Pinpoint the cell where the given text exists, returning its [x, y] midpoint coordinate. 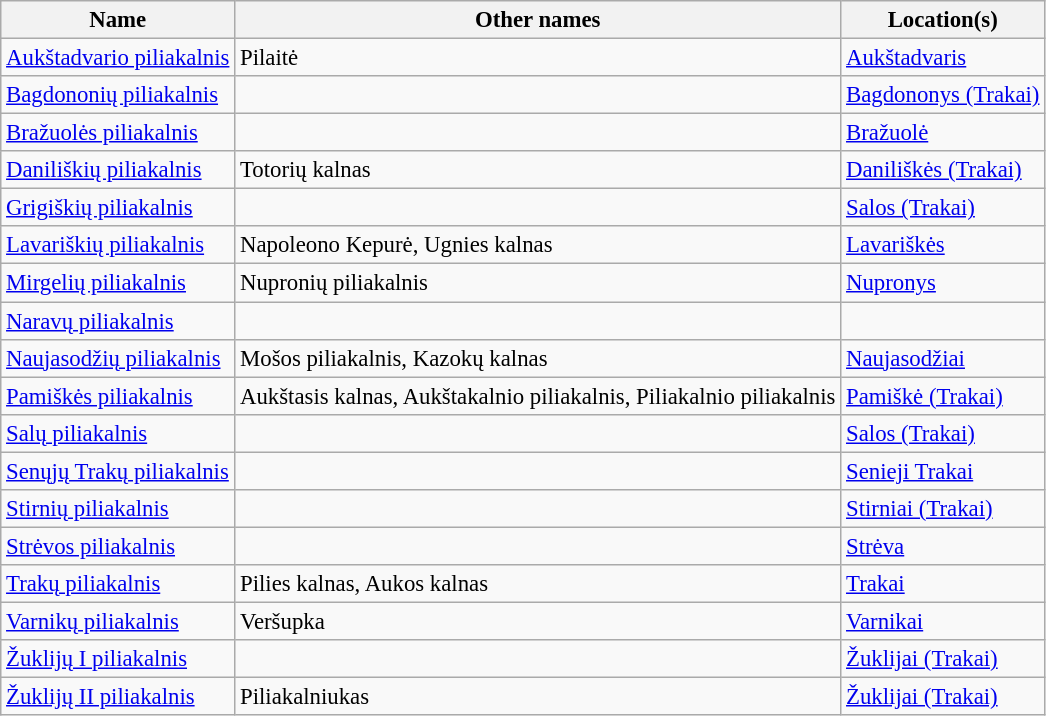
Pamiškės piliakalnis [118, 396]
Naravų piliakalnis [118, 321]
Bražuolė [943, 133]
Bagdononių piliakalnis [118, 95]
Name [118, 20]
Trakai [943, 584]
Lavariškės [943, 245]
Napoleono Kepurė, Ugnies kalnas [538, 245]
Pilaitė [538, 58]
Strėvos piliakalnis [118, 546]
Bražuolės piliakalnis [118, 133]
Piliakalniukas [538, 697]
Stirniai (Trakai) [943, 509]
Lavariškių piliakalnis [118, 245]
Nupronys [943, 283]
Veršupka [538, 621]
Aukštadvaris [943, 58]
Strėva [943, 546]
Other names [538, 20]
Salų piliakalnis [118, 433]
Mošos piliakalnis, Kazokų kalnas [538, 358]
Nupronių piliakalnis [538, 283]
Trakų piliakalnis [118, 584]
Daniliškės (Trakai) [943, 170]
Senųjų Trakų piliakalnis [118, 471]
Pilies kalnas, Aukos kalnas [538, 584]
Daniliškių piliakalnis [118, 170]
Bagdononys (Trakai) [943, 95]
Žuklijų II piliakalnis [118, 697]
Varnikų piliakalnis [118, 621]
Naujasodžių piliakalnis [118, 358]
Mirgelių piliakalnis [118, 283]
Location(s) [943, 20]
Naujasodžiai [943, 358]
Žuklijų I piliakalnis [118, 659]
Stirnių piliakalnis [118, 509]
Pamiškė (Trakai) [943, 396]
Senieji Trakai [943, 471]
Aukštadvario piliakalnis [118, 58]
Aukštasis kalnas, Aukštakalnio piliakalnis, Piliakalnio piliakalnis [538, 396]
Varnikai [943, 621]
Grigiškių piliakalnis [118, 208]
Totorių kalnas [538, 170]
